Capture the cell that displays the provided text and extract its [X, Y] central coordinate. 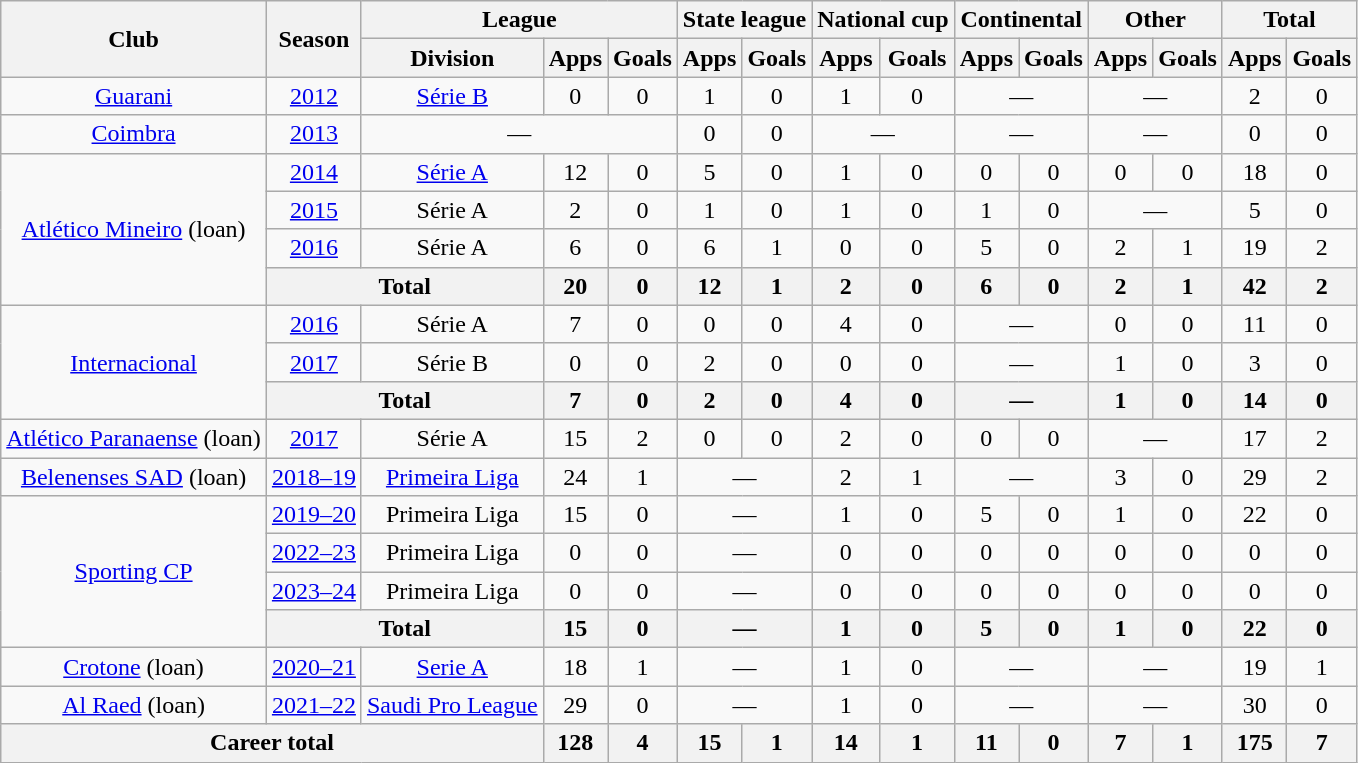
42 [1254, 286]
Belenenses SAD (loan) [134, 477]
2019–20 [314, 515]
Atlético Paranaense (loan) [134, 438]
128 [575, 743]
2021–22 [314, 705]
Season [314, 39]
Serie A [452, 667]
Division [452, 58]
Guarani [134, 96]
State league [744, 20]
Sporting CP [134, 572]
Al Raed (loan) [134, 705]
24 [575, 477]
30 [1254, 705]
2012 [314, 96]
2020–21 [314, 667]
League [519, 20]
2022–23 [314, 553]
Other [1155, 20]
2014 [314, 172]
Career total [272, 743]
National cup [883, 20]
2018–19 [314, 477]
Atlético Mineiro (loan) [134, 229]
2013 [314, 134]
Crotone (loan) [134, 667]
175 [1254, 743]
2015 [314, 210]
17 [1254, 438]
20 [575, 286]
Internacional [134, 362]
Coimbra [134, 134]
2023–24 [314, 591]
Club [134, 39]
Saudi Pro League [452, 705]
Continental [1021, 20]
